Capture the cell that displays the provided text and extract its [x, y] central coordinate. 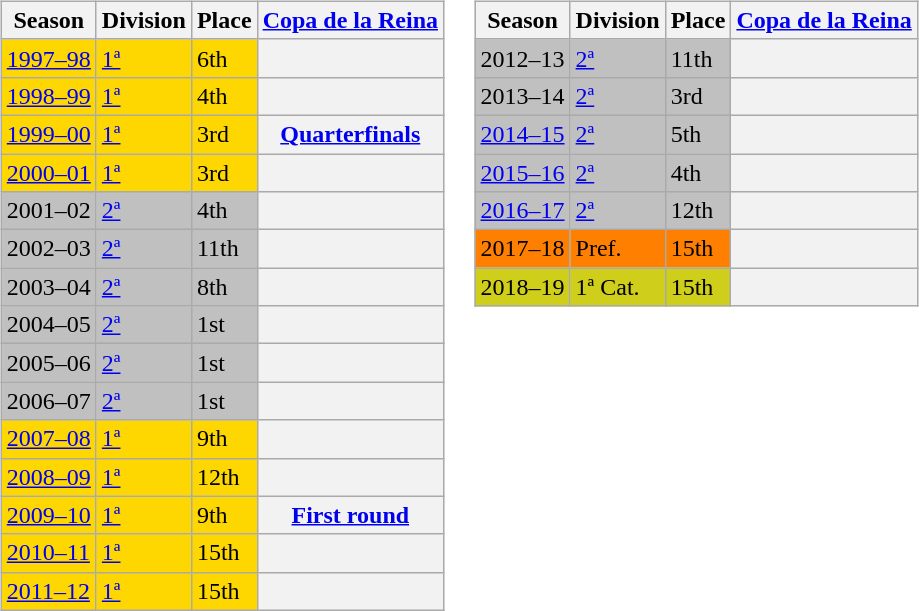
2008–09 [48, 477]
Quarterfinals [350, 134]
2012–13 [522, 58]
1999–00 [48, 134]
2013–14 [522, 96]
1997–98 [48, 58]
2007–08 [48, 439]
2018–19 [522, 287]
5th [698, 134]
2005–06 [48, 363]
1998–99 [48, 96]
8th [224, 287]
First round [350, 515]
2004–05 [48, 325]
2015–16 [522, 173]
2001–02 [48, 211]
2014–15 [522, 134]
2000–01 [48, 173]
2003–04 [48, 287]
2011–12 [48, 591]
2016–17 [522, 211]
2010–11 [48, 553]
2017–18 [522, 249]
2006–07 [48, 401]
2002–03 [48, 249]
6th [224, 58]
2009–10 [48, 515]
1ª Cat. [618, 287]
Pref. [618, 249]
